Search for the cell housing the specified text and yield its (x, y) center coordinate. 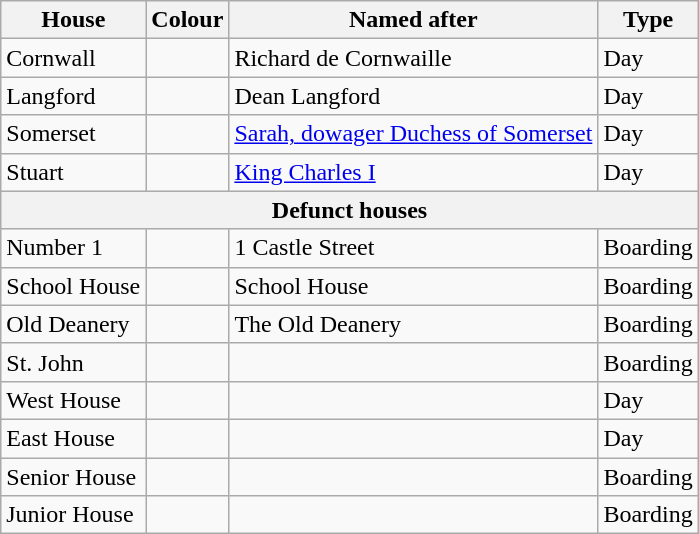
Dean Langford (414, 96)
Colour (188, 20)
Richard de Cornwaille (414, 58)
West House (74, 400)
Stuart (74, 172)
1 Castle Street (414, 248)
East House (74, 438)
Langford (74, 96)
Defunct houses (350, 210)
House (74, 20)
King Charles I (414, 172)
St. John (74, 362)
Old Deanery (74, 324)
Number 1 (74, 248)
Cornwall (74, 58)
Junior House (74, 515)
Senior House (74, 477)
Somerset (74, 134)
Sarah, dowager Duchess of Somerset (414, 134)
Type (648, 20)
Named after (414, 20)
The Old Deanery (414, 324)
